Locate the cell with the specified text and output its [x, y] center coordinate. 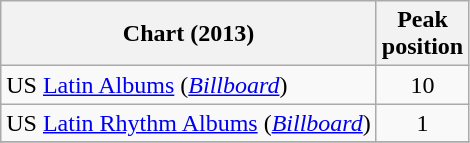
Chart (2013) [189, 34]
US Latin Albums (Billboard) [189, 85]
10 [422, 85]
1 [422, 123]
Peakposition [422, 34]
US Latin Rhythm Albums (Billboard) [189, 123]
